Locate the cell with the specified text and output its [X, Y] center coordinate. 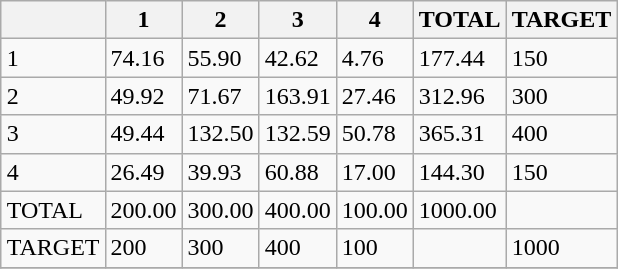
177.44 [460, 58]
74.16 [144, 58]
144.30 [460, 172]
300.00 [220, 210]
1000 [562, 248]
100.00 [374, 210]
312.96 [460, 96]
200 [144, 248]
1000.00 [460, 210]
200.00 [144, 210]
71.67 [220, 96]
42.62 [298, 58]
39.93 [220, 172]
132.50 [220, 134]
49.92 [144, 96]
163.91 [298, 96]
27.46 [374, 96]
49.44 [144, 134]
132.59 [298, 134]
26.49 [144, 172]
17.00 [374, 172]
50.78 [374, 134]
100 [374, 248]
365.31 [460, 134]
4.76 [374, 58]
60.88 [298, 172]
55.90 [220, 58]
400.00 [298, 210]
